Provide the [x, y] coordinate of the cell's center where the given text is located.  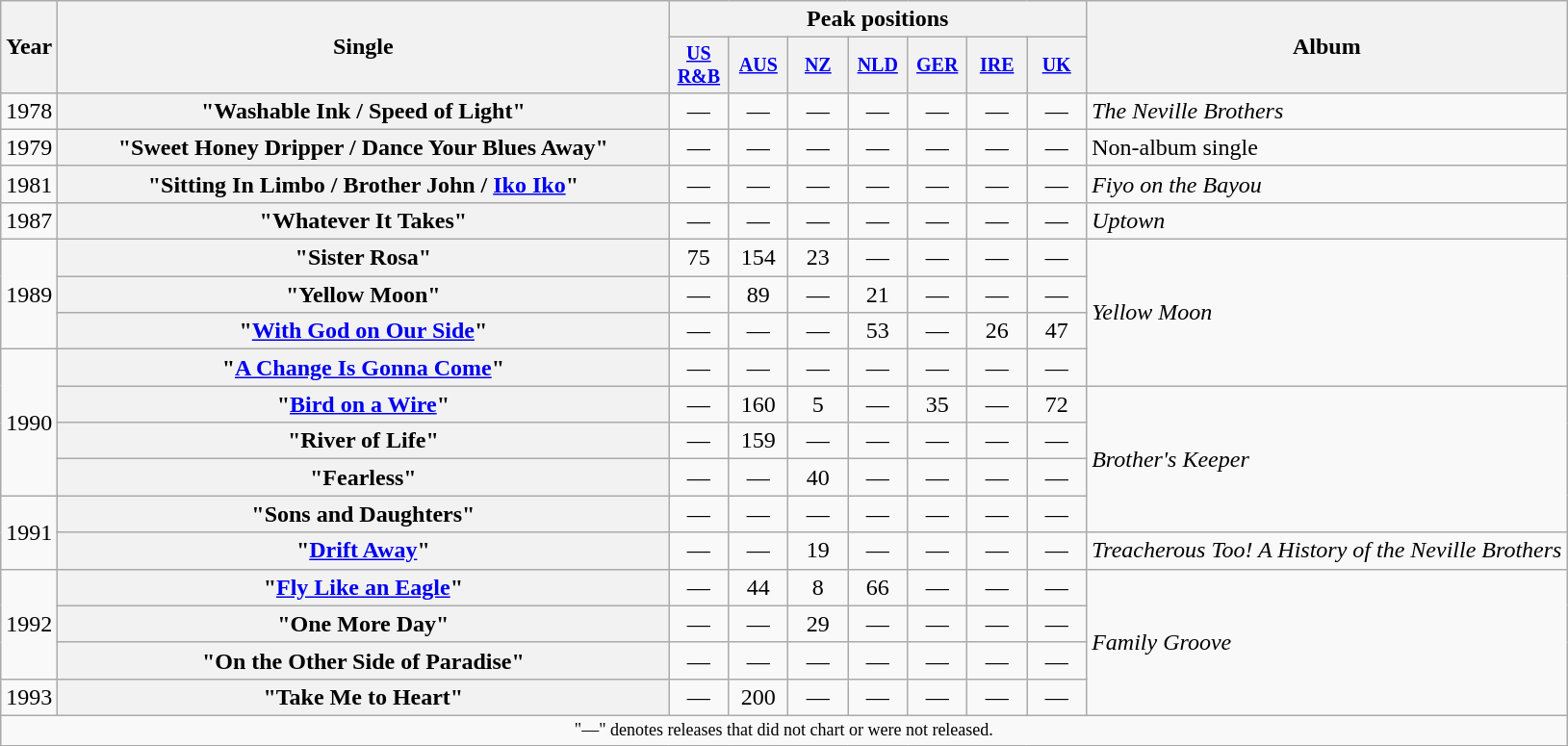
"Sweet Honey Dripper / Dance Your Blues Away" [364, 147]
21 [878, 295]
"Take Me to Heart" [364, 697]
"On the Other Side of Paradise" [364, 660]
1981 [29, 184]
53 [878, 331]
"Washable Ink / Speed of Light" [364, 111]
"Whatever It Takes" [364, 220]
75 [699, 258]
The Neville Brothers [1326, 111]
89 [758, 295]
Single [364, 47]
1992 [29, 624]
IRE [997, 65]
66 [878, 587]
159 [758, 441]
"A Change Is Gonna Come" [364, 368]
23 [818, 258]
"Fly Like an Eagle" [364, 587]
Non-album single [1326, 147]
NLD [878, 65]
"One More Day" [364, 624]
160 [758, 404]
Treacherous Too! A History of the Neville Brothers [1326, 551]
40 [818, 477]
AUS [758, 65]
1991 [29, 532]
NZ [818, 65]
200 [758, 697]
UK [1057, 65]
35 [938, 404]
Fiyo on the Bayou [1326, 184]
Brother's Keeper [1326, 459]
72 [1057, 404]
Album [1326, 47]
"Yellow Moon" [364, 295]
1989 [29, 295]
"Sons and Daughters" [364, 514]
Year [29, 47]
"Bird on a Wire" [364, 404]
"—" denotes releases that did not chart or were not released. [784, 730]
154 [758, 258]
"Drift Away" [364, 551]
"Fearless" [364, 477]
1993 [29, 697]
GER [938, 65]
44 [758, 587]
29 [818, 624]
5 [818, 404]
"With God on Our Side" [364, 331]
1979 [29, 147]
26 [997, 331]
Peak positions [878, 19]
1990 [29, 423]
1978 [29, 111]
47 [1057, 331]
Uptown [1326, 220]
19 [818, 551]
"Sitting In Limbo / Brother John / Iko Iko" [364, 184]
"Sister Rosa" [364, 258]
1987 [29, 220]
US R&B [699, 65]
8 [818, 587]
"River of Life" [364, 441]
Family Groove [1326, 642]
Yellow Moon [1326, 313]
